Find where the given text appears and provide that cell's center as [x, y] coordinate. 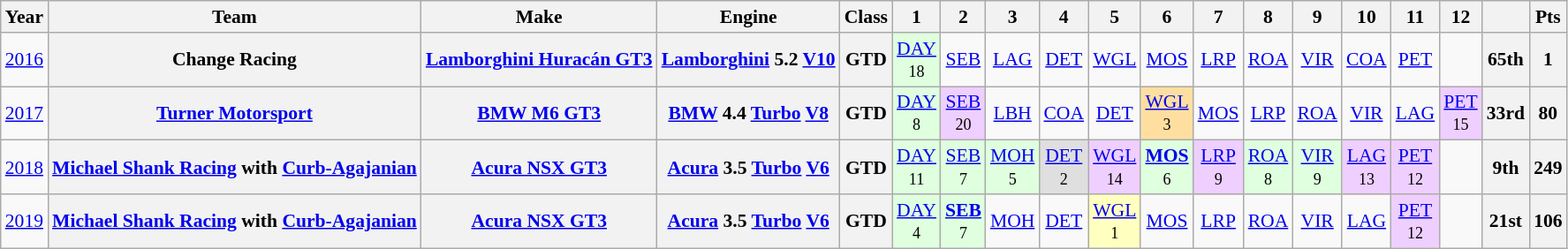
DAY18 [917, 60]
11 [1415, 17]
2016 [25, 60]
BMW M6 GT3 [539, 113]
PET15 [1461, 113]
LBH [1012, 113]
SEB [963, 60]
2018 [25, 168]
WGL3 [1166, 113]
6 [1166, 17]
5 [1115, 17]
Turner Motorsport [235, 113]
249 [1548, 168]
LAG13 [1367, 168]
DET2 [1064, 168]
ROA8 [1269, 168]
8 [1269, 17]
Year [25, 17]
VIR9 [1317, 168]
BMW 4.4 Turbo V8 [749, 113]
Change Racing [235, 60]
3 [1012, 17]
LRP9 [1219, 168]
MOH [1012, 221]
65th [1505, 60]
DAY4 [917, 221]
WGL1 [1115, 221]
2017 [25, 113]
Class [866, 17]
12 [1461, 17]
9 [1317, 17]
Make [539, 17]
DAY11 [917, 168]
9th [1505, 168]
80 [1548, 113]
33rd [1505, 113]
Lamborghini 5.2 V10 [749, 60]
DAY8 [917, 113]
WGL14 [1115, 168]
WGL [1115, 60]
7 [1219, 17]
MOH5 [1012, 168]
MOS6 [1166, 168]
Team [235, 17]
2 [963, 17]
2019 [25, 221]
Lamborghini Huracán GT3 [539, 60]
21st [1505, 221]
PET [1415, 60]
Pts [1548, 17]
10 [1367, 17]
106 [1548, 221]
4 [1064, 17]
Engine [749, 17]
SEB20 [963, 113]
